From the cell containing the given text, extract its center point as [X, Y] coordinate. 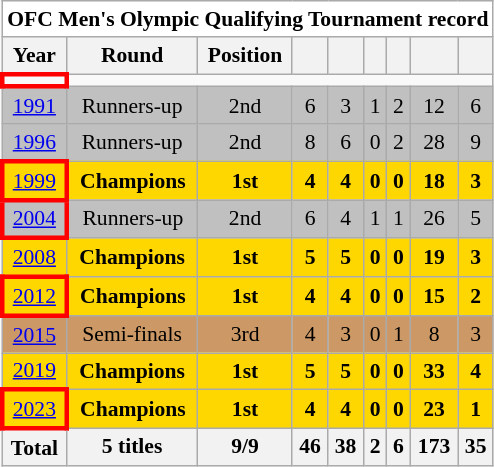
38 [346, 448]
9 [476, 142]
2019 [34, 372]
18 [434, 180]
19 [434, 258]
12 [434, 106]
1999 [34, 180]
Round [132, 56]
2008 [34, 258]
OFC Men's Olympic Qualifying Tournament record [248, 19]
28 [434, 142]
2004 [34, 220]
Total [34, 448]
1996 [34, 142]
2023 [34, 410]
Semi-finals [132, 334]
46 [310, 448]
5 titles [132, 448]
2012 [34, 296]
173 [434, 448]
15 [434, 296]
33 [434, 372]
9/9 [246, 448]
26 [434, 220]
Year [34, 56]
Position [246, 56]
1991 [34, 106]
23 [434, 410]
3rd [246, 334]
35 [476, 448]
2015 [34, 334]
